Extract the (X, Y) coordinate from the center of the cell holding the provided text.  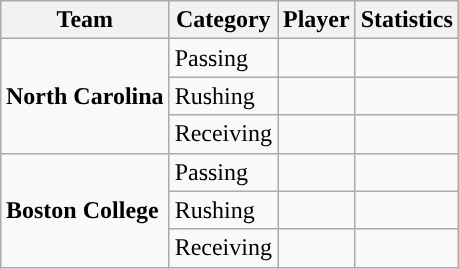
Category (223, 20)
Statistics (406, 20)
Player (317, 20)
Team (84, 20)
North Carolina (84, 96)
Boston College (84, 210)
